Locate the cell with the specified text and output its (x, y) center coordinate. 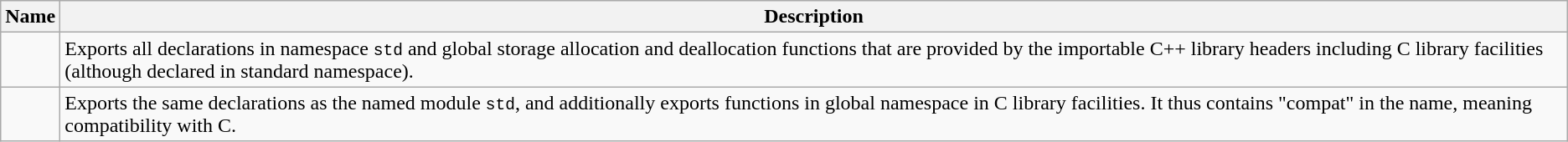
Description (814, 17)
Name (30, 17)
